From the cell containing the given text, extract its center point as [x, y] coordinate. 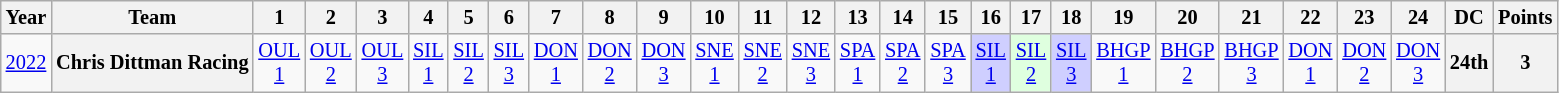
OUL1 [279, 63]
16 [991, 17]
22 [1311, 17]
7 [556, 17]
23 [1364, 17]
BHGP1 [1123, 63]
10 [714, 17]
14 [902, 17]
5 [468, 17]
Chris Dittman Racing [152, 63]
SPA3 [948, 63]
2 [331, 17]
6 [509, 17]
BHGP2 [1187, 63]
12 [811, 17]
SNE2 [763, 63]
4 [428, 17]
BHGP3 [1251, 63]
20 [1187, 17]
Team [152, 17]
Points [1525, 17]
19 [1123, 17]
18 [1071, 17]
9 [664, 17]
13 [858, 17]
24 [1418, 17]
15 [948, 17]
OUL2 [331, 63]
DC [1469, 17]
21 [1251, 17]
Year [26, 17]
SNE1 [714, 63]
SPA2 [902, 63]
24th [1469, 63]
8 [610, 17]
11 [763, 17]
SPA1 [858, 63]
OUL3 [383, 63]
1 [279, 17]
SNE3 [811, 63]
2022 [26, 63]
17 [1031, 17]
